Detect which cell encompasses the target text, then output its [X, Y] center coordinate. 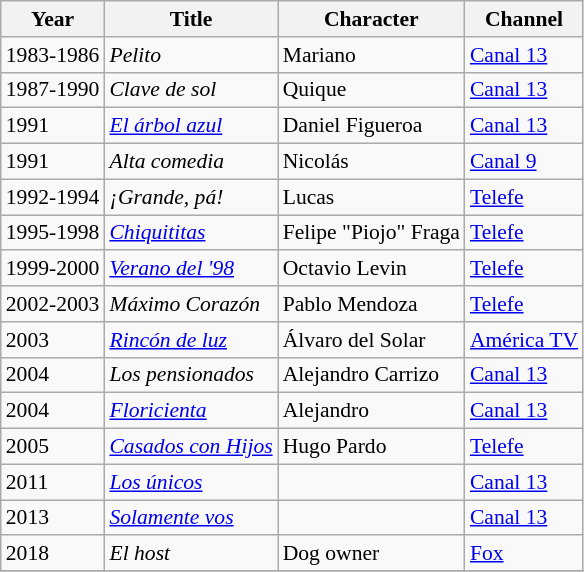
Channel [524, 19]
1987-1990 [53, 90]
Daniel Figueroa [372, 126]
Los únicos [190, 482]
Title [190, 19]
1992-1994 [53, 197]
2011 [53, 482]
Floricienta [190, 411]
Lucas [372, 197]
1983-1986 [53, 55]
2013 [53, 518]
1999-2000 [53, 269]
Pablo Mendoza [372, 304]
Character [372, 19]
Máximo Corazón [190, 304]
Mariano [372, 55]
Rincón de luz [190, 340]
Alejandro Carrizo [372, 375]
Solamente vos [190, 518]
Hugo Pardo [372, 447]
El árbol azul [190, 126]
El host [190, 554]
Chiquititas [190, 233]
Los pensionados [190, 375]
2005 [53, 447]
2018 [53, 554]
Octavio Levin [372, 269]
Fox [524, 554]
Pelito [190, 55]
Dog owner [372, 554]
Quique [372, 90]
¡Grande, pá! [190, 197]
Canal 9 [524, 162]
Alejandro [372, 411]
Verano del '98 [190, 269]
Clave de sol [190, 90]
Year [53, 19]
Nicolás [372, 162]
1995-1998 [53, 233]
Casados con Hijos [190, 447]
América TV [524, 340]
2003 [53, 340]
Alta comedia [190, 162]
Álvaro del Solar [372, 340]
2002-2003 [53, 304]
Felipe "Piojo" Fraga [372, 233]
